From the cell containing the given text, extract its center point as (X, Y) coordinate. 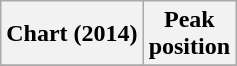
Peakposition (189, 34)
Chart (2014) (72, 34)
